Determine the [x, y] coordinate at the center of the cell enclosing the given text.  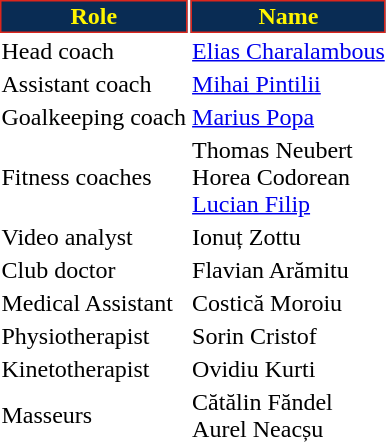
Assistant coach [94, 84]
Medical Assistant [94, 303]
Physiotherapist [94, 336]
Club doctor [94, 270]
Video analyst [94, 237]
Goalkeeping coach [94, 117]
Fitness coaches [94, 177]
Role [94, 16]
Head coach [94, 51]
Kinetotherapist [94, 369]
